Detect which cell encompasses the target text, then output its [X, Y] center coordinate. 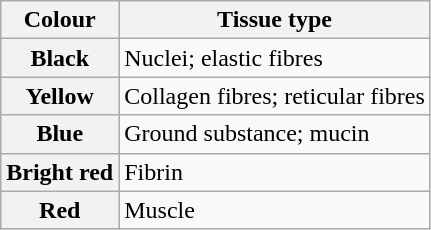
Tissue type [275, 20]
Colour [60, 20]
Blue [60, 134]
Muscle [275, 210]
Bright red [60, 172]
Ground substance; mucin [275, 134]
Collagen fibres; reticular fibres [275, 96]
Red [60, 210]
Fibrin [275, 172]
Yellow [60, 96]
Nuclei; elastic fibres [275, 58]
Black [60, 58]
